Search for the cell housing the specified text and yield its (X, Y) center coordinate. 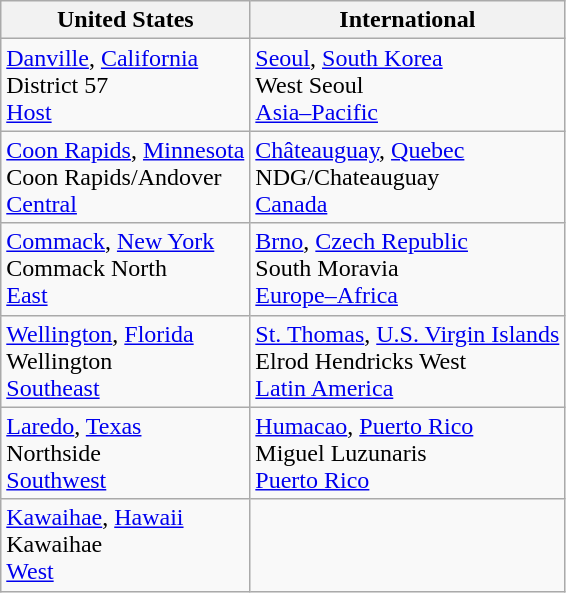
United States (126, 20)
Coon Rapids, Minnesota Coon Rapids/Andover Central (126, 177)
Brno, Czech Republic South Moravia Europe–Africa (408, 269)
International (408, 20)
Danville, California District 57 Host (126, 85)
Humacao, Puerto Rico Miguel Luzunaris Puerto Rico (408, 453)
Kawaihae, Hawaii Kawaihae West (126, 545)
Seoul, South Korea West Seoul Asia–Pacific (408, 85)
Châteauguay, Quebec NDG/Chateauguay Canada (408, 177)
Commack, New York Commack North East (126, 269)
Laredo, Texas Northside Southwest (126, 453)
Wellington, Florida Wellington Southeast (126, 361)
St. Thomas, U.S. Virgin Islands Elrod Hendricks West Latin America (408, 361)
